Output the [x, y] coordinate of the center of the cell containing the given text.  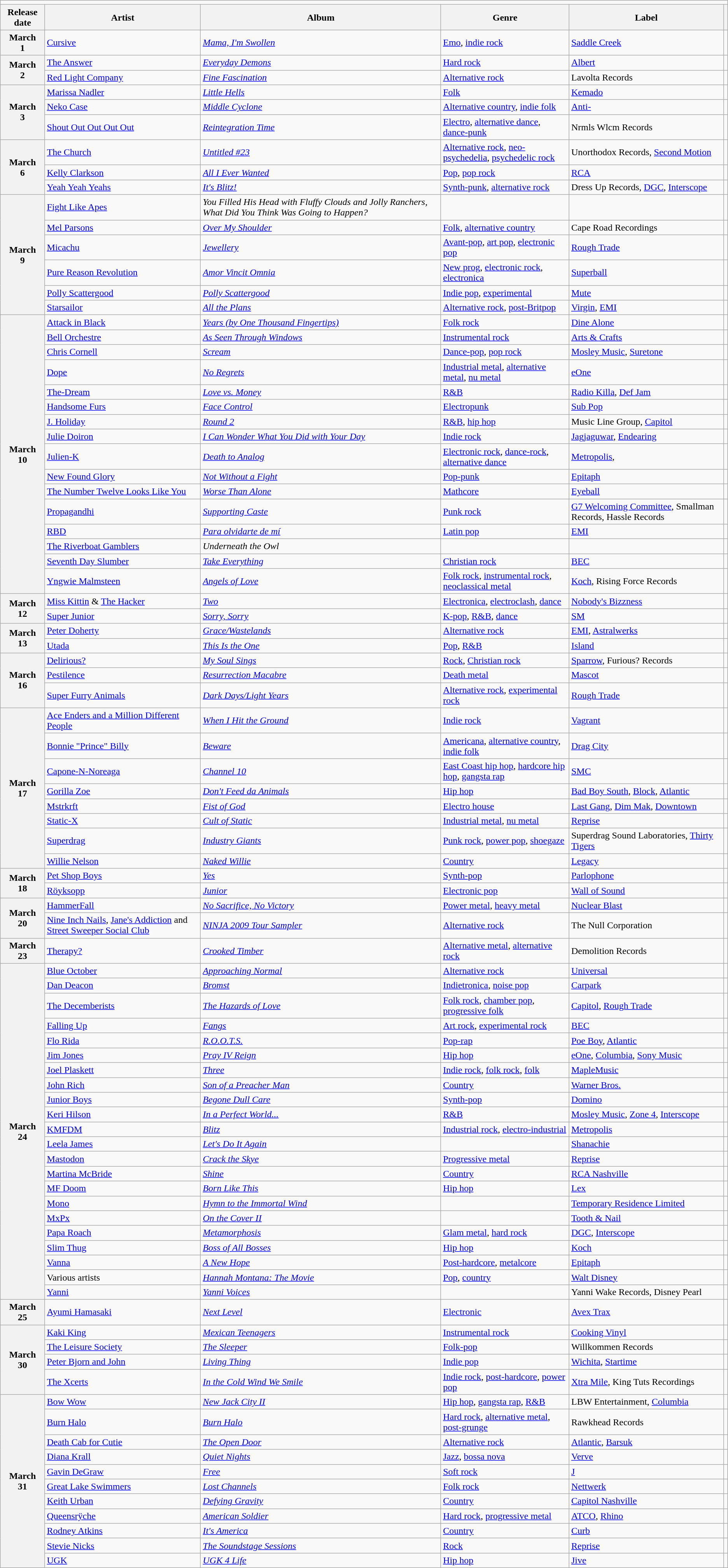
Nine Inch Nails, Jane's Addiction and Street Sweeper Social Club [123, 926]
Pop, country [505, 1277]
Super Junior [123, 616]
Lost Channels [321, 1486]
Mstrkrft [123, 806]
Pet Shop Boys [123, 876]
Gavin DeGraw [123, 1472]
March16 [23, 681]
Temporary Residence Limited [646, 1203]
Synth-punk, alternative rock [505, 187]
Joel Plaskett [123, 1070]
Micachu [123, 247]
Electronic rock, dance-rock, alternative dance [505, 457]
Love vs. Money [321, 392]
Rodney Atkins [123, 1531]
You Filled His Head with Fluffy Clouds and Jolly Ranchers, What Did You Think Was Going to Happen? [321, 207]
Folk-pop [505, 1347]
It's America [321, 1531]
DGC, Interscope [646, 1233]
John Rich [123, 1085]
On the Cover II [321, 1218]
My Soul Sings [321, 660]
Album [321, 17]
All the Plans [321, 308]
March3 [23, 112]
Dress Up Records, DGC, Interscope [646, 187]
Indietronica, noise pop [505, 985]
Unorthodox Records, Second Motion [646, 152]
Albert [646, 63]
Warner Bros. [646, 1085]
Worse Than Alone [321, 491]
Cult of Static [321, 821]
Death Cab for Cutie [123, 1442]
As Seen Through Windows [321, 337]
Legacy [646, 861]
Indie rock, post-hardcore, power pop [505, 1382]
Supporting Caste [321, 511]
Wall of Sound [646, 891]
Superdrag Sound Laboratories, Thirty Tigers [646, 841]
This Is the One [321, 646]
Vanna [123, 1262]
Alternative rock, post-Britpop [505, 308]
eOne, Columbia, Sony Music [646, 1055]
Papa Roach [123, 1233]
G7 Welcoming Committee, Smallman Records, Hassle Records [646, 511]
Static-X [123, 821]
Röyksopp [123, 891]
Shanachie [646, 1144]
March9 [23, 254]
Folk [505, 92]
Hard rock, progressive metal [505, 1516]
Superball [646, 273]
The Decemberists [123, 1006]
Death metal [505, 675]
Glam metal, hard rock [505, 1233]
Electropunk [505, 407]
Mastodon [123, 1159]
Punk rock, power pop, shoegaze [505, 841]
Progressive metal [505, 1159]
eOne [646, 372]
Quiet Nights [321, 1457]
Sorry, Sorry [321, 616]
Yeah Yeah Yeahs [123, 187]
Atlantic, Barsuk [646, 1442]
Bow Wow [123, 1402]
Great Lake Swimmers [123, 1486]
Domino [646, 1100]
When I Hit the Ground [321, 720]
Nobody's Bizzness [646, 601]
Peter Doherty [123, 631]
Hannah Montana: The Movie [321, 1277]
Saddle Creek [646, 43]
Naked Willie [321, 861]
No Sacrifice, No Victory [321, 905]
Sub Pop [646, 407]
Approaching Normal [321, 971]
Mute [646, 293]
Jive [646, 1560]
UGK 4 Life [321, 1560]
Post-hardcore, metalcore [505, 1262]
Music Line Group, Capitol [646, 422]
Para olvidarte de mí [321, 532]
Art rock, experimental rock [505, 1025]
March20 [23, 918]
Martina McBride [123, 1174]
Lavolta Records [646, 77]
New prog, electronic rock, electronica [505, 273]
Yngwie Malmsteen [123, 581]
Flo Rida [123, 1040]
The Leisure Society [123, 1347]
Wichita, Startime [646, 1362]
SMC [646, 771]
EMI [646, 532]
Kelly Clarkson [123, 172]
Amor Vincit Omnia [321, 273]
Mosley Music, Zone 4, Interscope [646, 1115]
Dope [123, 372]
MF Doom [123, 1188]
Electronic pop [505, 891]
March10 [23, 454]
Pestilence [123, 675]
Bromst [321, 985]
Delirious? [123, 660]
Pop, pop rock [505, 172]
Rock, Christian rock [505, 660]
Pop, R&B [505, 646]
Alternative rock, neo-psychedelia, psychedelic rock [505, 152]
Lex [646, 1188]
Americana, alternative country, indie folk [505, 746]
Poe Boy, Atlantic [646, 1040]
Avant-pop, art pop, electronic pop [505, 247]
ATCO, Rhino [646, 1516]
Electronica, electroclash, dance [505, 601]
Metamorphosis [321, 1233]
Everyday Demons [321, 63]
Pray IV Reign [321, 1055]
March12 [23, 609]
Indie pop, experimental [505, 293]
East Coast hip hop, hardcore hip hop, gangsta rap [505, 771]
Crack the Skye [321, 1159]
NINJA 2009 Tour Sampler [321, 926]
The Hazards of Love [321, 1006]
Therapy? [123, 950]
Mono [123, 1203]
Radio Killa, Def Jam [646, 392]
Willie Nelson [123, 861]
No Regrets [321, 372]
K-pop, R&B, dance [505, 616]
Folk, alternative country [505, 227]
March6 [23, 167]
The Soundstage Sessions [321, 1545]
SM [646, 616]
Last Gang, Dim Mak, Downtown [646, 806]
In a Perfect World... [321, 1115]
Leela James [123, 1144]
Gorilla Zoe [123, 791]
Mathcore [505, 491]
Metropolis [646, 1129]
Marissa Nadler [123, 92]
Super Furry Animals [123, 695]
LBW Entertainment, Columbia [646, 1402]
Dark Days/Light Years [321, 695]
Cooking Vinyl [646, 1332]
Mexican Teenagers [321, 1332]
Nettwerk [646, 1486]
Slim Thug [123, 1248]
The Null Corporation [646, 926]
Industrial rock, electro-industrial [505, 1129]
Cape Road Recordings [646, 227]
March31 [23, 1481]
Stevie Nicks [123, 1545]
Alternative country, indie folk [505, 107]
Beware [321, 746]
Genre [505, 17]
Diana Krall [123, 1457]
March23 [23, 950]
Living Thing [321, 1362]
Indie rock, folk rock, folk [505, 1070]
J. Holiday [123, 422]
Hip hop, gangsta rap, R&B [505, 1402]
Capitol, Rough Trade [646, 1006]
Not Without a Fight [321, 476]
March25 [23, 1312]
Koch, Rising Force Records [646, 581]
Two [321, 601]
March13 [23, 638]
Christian rock [505, 561]
Jim Jones [123, 1055]
Capitol Nashville [646, 1501]
MapleMusic [646, 1070]
A New Hope [321, 1262]
Arts & Crafts [646, 337]
Begone Dull Care [321, 1100]
The Church [123, 152]
All I Ever Wanted [321, 172]
New Found Glory [123, 476]
Keith Urban [123, 1501]
Eyeball [646, 491]
March30 [23, 1360]
Anti- [646, 107]
Fist of God [321, 806]
Three [321, 1070]
Island [646, 646]
RCA [646, 172]
Pop-punk [505, 476]
Junior Boys [123, 1100]
Various artists [123, 1277]
Face Control [321, 407]
Scream [321, 352]
Mascot [646, 675]
Junior [321, 891]
Shout Out Out Out Out [123, 127]
R&B, hip hop [505, 422]
Verve [646, 1457]
Angels of Love [321, 581]
Xtra Mile, King Tuts Recordings [646, 1382]
Mama, I'm Swollen [321, 43]
Label [646, 17]
Industrial metal, nu metal [505, 821]
Years (by One Thousand Fingertips) [321, 322]
Walt Disney [646, 1277]
Ayumi Hamasaki [123, 1312]
R.O.O.T.S. [321, 1040]
March2 [23, 70]
Keri Hilson [123, 1115]
Death to Analog [321, 457]
Willkommen Records [646, 1347]
Carpark [646, 985]
Attack in Black [123, 322]
KMFDM [123, 1129]
New Jack City II [321, 1402]
Nuclear Blast [646, 905]
March1 [23, 43]
Julien-K [123, 457]
Alternative metal, alternative rock [505, 950]
Over My Shoulder [321, 227]
Pop-rap [505, 1040]
RBD [123, 532]
Channel 10 [321, 771]
Rawkhead Records [646, 1422]
UGK [123, 1560]
Cursive [123, 43]
Next Level [321, 1312]
Neko Case [123, 107]
Take Everything [321, 561]
Dine Alone [646, 322]
Universal [646, 971]
Punk rock [505, 511]
The Riverboat Gamblers [123, 546]
Fight Like Apes [123, 207]
The Xcerts [123, 1382]
Utada [123, 646]
Latin pop [505, 532]
Round 2 [321, 422]
The Answer [123, 63]
Blue October [123, 971]
Vagrant [646, 720]
The Sleeper [321, 1347]
Mosley Music, Suretone [646, 352]
Metropolis, [646, 457]
Son of a Preacher Man [321, 1085]
Hard rock, alternative metal, post-grunge [505, 1422]
Industry Giants [321, 841]
Let's Do It Again [321, 1144]
HammerFall [123, 905]
The-Dream [123, 392]
Don't Feed da Animals [321, 791]
Pure Reason Revolution [123, 273]
Rock [505, 1545]
Falling Up [123, 1025]
J [646, 1472]
Hymn to the Immortal Wind [321, 1203]
Virgin, EMI [646, 308]
Curb [646, 1531]
Capone-N-Noreaga [123, 771]
Fangs [321, 1025]
Yanni Voices [321, 1292]
Alternative rock, experimental rock [505, 695]
Superdrag [123, 841]
Red Light Company [123, 77]
Free [321, 1472]
March17 [23, 788]
Handsome Furs [123, 407]
Dan Deacon [123, 985]
Electro, alternative dance, dance-punk [505, 127]
Bonnie "Prince" Billy [123, 746]
Industrial metal, alternative metal, nu metal [505, 372]
Bell Orchestre [123, 337]
Grace/Wastelands [321, 631]
Propagandhi [123, 511]
Jagjaguwar, Endearing [646, 436]
Avex Trax [646, 1312]
It's Blitz! [321, 187]
March24 [23, 1131]
Reintegration Time [321, 127]
Mel Parsons [123, 227]
Crooked Timber [321, 950]
Indie pop [505, 1362]
Drag City [646, 746]
March18 [23, 883]
Jazz, bossa nova [505, 1457]
Underneath the Owl [321, 546]
Little Hells [321, 92]
Sparrow, Furious? Records [646, 660]
In the Cold Wind We Smile [321, 1382]
Queensrÿche [123, 1516]
Ace Enders and a Million Different People [123, 720]
Kemado [646, 92]
Koch [646, 1248]
Yes [321, 876]
American Soldier [321, 1516]
Shine [321, 1174]
Parlophone [646, 876]
Fine Fascination [321, 77]
Demolition Records [646, 950]
Emo, indie rock [505, 43]
Starsailor [123, 308]
Yanni [123, 1292]
I Can Wonder What You Did with Your Day [321, 436]
MxPx [123, 1218]
Kaki King [123, 1332]
Resurrection Macabre [321, 675]
The Open Door [321, 1442]
Defying Gravity [321, 1501]
RCA Nashville [646, 1174]
Tooth & Nail [646, 1218]
Artist [123, 17]
Power metal, heavy metal [505, 905]
Folk rock, chamber pop, progressive folk [505, 1006]
Born Like This [321, 1188]
Bad Boy South, Block, Atlantic [646, 791]
Hard rock [505, 63]
Untitled #23 [321, 152]
Nrmls Wlcm Records [646, 127]
Julie Doiron [123, 436]
Boss of All Bosses [321, 1248]
Seventh Day Slumber [123, 561]
Electronic [505, 1312]
Electro house [505, 806]
Middle Cyclone [321, 107]
Jewellery [321, 247]
Yanni Wake Records, Disney Pearl [646, 1292]
Soft rock [505, 1472]
Miss Kittin & The Hacker [123, 601]
Folk rock, instrumental rock, neoclassical metal [505, 581]
Peter Bjorn and John [123, 1362]
EMI, Astralwerks [646, 631]
Chris Cornell [123, 352]
Blitz [321, 1129]
Release date [23, 17]
The Number Twelve Looks Like You [123, 491]
Dance-pop, pop rock [505, 352]
